Provide the (X, Y) coordinate of the cell's center where the given text is located.  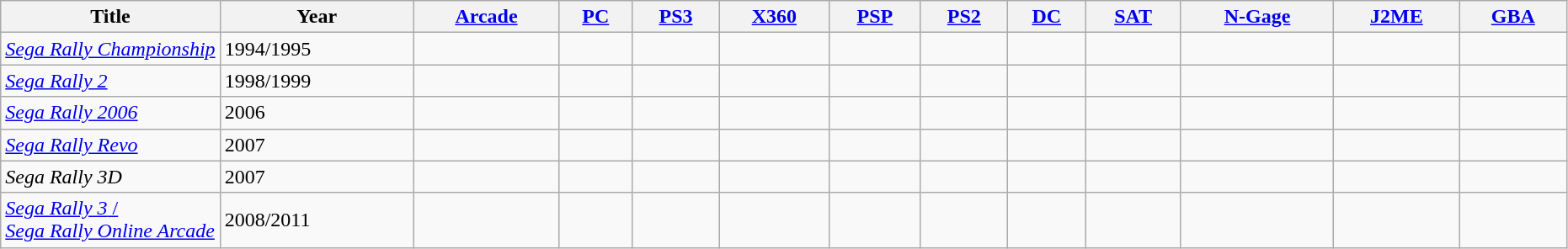
Arcade (486, 17)
PC (596, 17)
GBA (1513, 17)
PSP (874, 17)
Title (110, 17)
Sega Rally Revo (110, 145)
N-Gage (1257, 17)
Sega Rally 3D (110, 177)
Year (317, 17)
J2ME (1396, 17)
2008/2011 (317, 220)
Sega Rally Championship (110, 49)
2006 (317, 113)
DC (1048, 17)
Sega Rally 2006 (110, 113)
PS2 (963, 17)
Sega Rally 3 / Sega Rally Online Arcade (110, 220)
SAT (1133, 17)
PS3 (675, 17)
X360 (774, 17)
1998/1999 (317, 81)
Sega Rally 2 (110, 81)
1994/1995 (317, 49)
